Pinpoint the cell where the given text exists, returning its (x, y) midpoint coordinate. 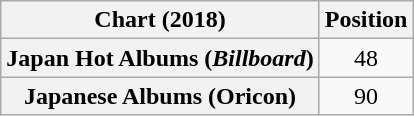
Chart (2018) (160, 20)
90 (366, 96)
Japan Hot Albums (Billboard) (160, 58)
Position (366, 20)
48 (366, 58)
Japanese Albums (Oricon) (160, 96)
